Search for the cell housing the specified text and yield its [X, Y] center coordinate. 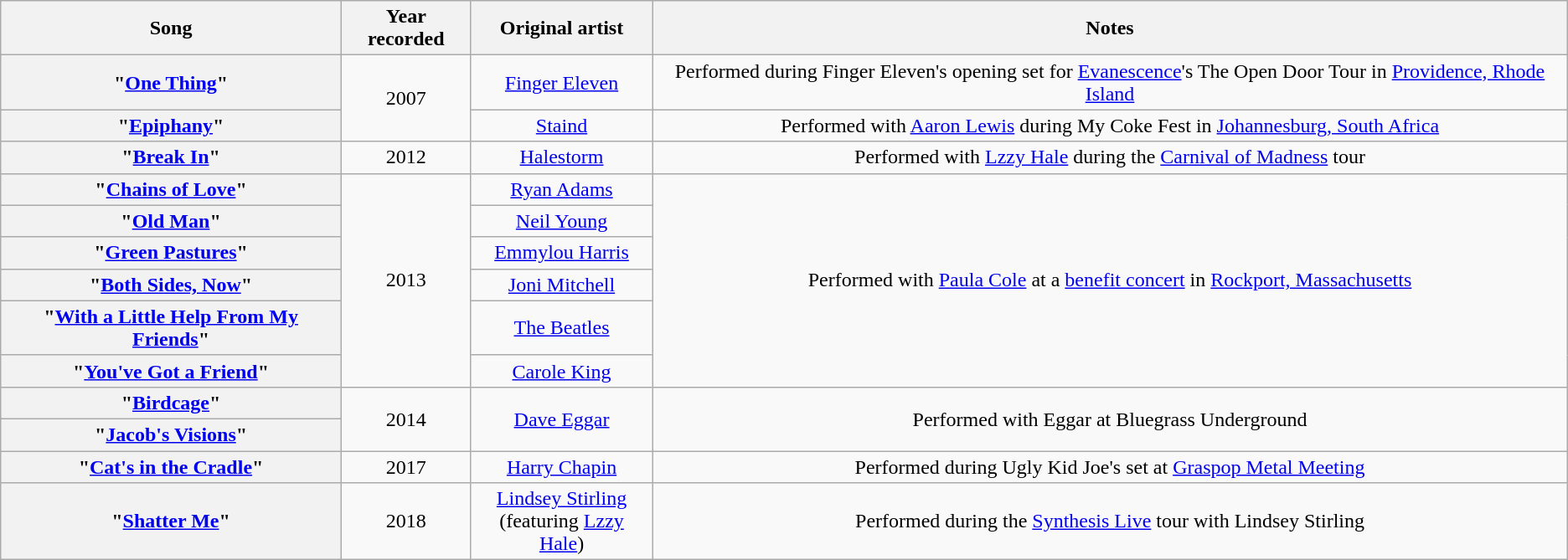
Halestorm [561, 157]
Performed with Aaron Lewis during My Coke Fest in Johannesburg, South Africa [1110, 126]
Staind [561, 126]
"Jacob's Visions" [171, 434]
Finger Eleven [561, 82]
Ryan Adams [561, 189]
"You've Got a Friend" [171, 371]
Emmylou Harris [561, 253]
Carole King [561, 371]
Performed during Ugly Kid Joe's set at Graspop Metal Meeting [1110, 466]
2012 [405, 157]
The Beatles [561, 328]
"Old Man" [171, 221]
Song [171, 28]
Performed with Lzzy Hale during the Carnival of Madness tour [1110, 157]
2014 [405, 419]
Notes [1110, 28]
"Shatter Me" [171, 521]
2007 [405, 99]
"Green Pastures" [171, 253]
"Chains of Love" [171, 189]
Joni Mitchell [561, 285]
Lindsey Stirling(featuring Lzzy Hale) [561, 521]
Performed during the Synthesis Live tour with Lindsey Stirling [1110, 521]
Dave Eggar [561, 419]
Original artist [561, 28]
"Epiphany" [171, 126]
"Birdcage" [171, 403]
Performed with Eggar at Bluegrass Underground [1110, 419]
Year recorded [405, 28]
Neil Young [561, 221]
"With a Little Help From My Friends" [171, 328]
Performed with Paula Cole at a benefit concert in Rockport, Massachusetts [1110, 280]
2013 [405, 280]
"One Thing" [171, 82]
"Break In" [171, 157]
Harry Chapin [561, 466]
"Both Sides, Now" [171, 285]
2018 [405, 521]
"Cat's in the Cradle" [171, 466]
2017 [405, 466]
Performed during Finger Eleven's opening set for Evanescence's The Open Door Tour in Providence, Rhode Island [1110, 82]
